From the cell containing the given text, extract its center point as (x, y) coordinate. 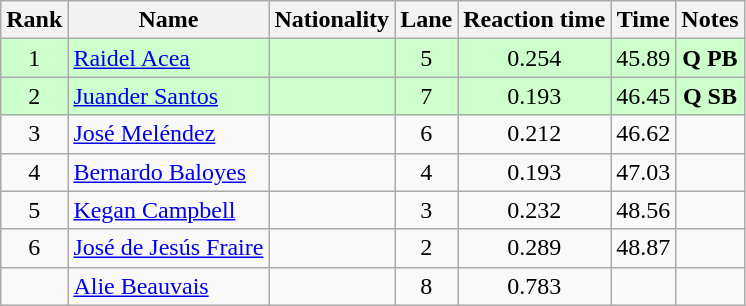
Reaction time (534, 20)
Kegan Campbell (168, 210)
1 (34, 58)
Alie Beauvais (168, 286)
Name (168, 20)
7 (426, 96)
Lane (426, 20)
Time (644, 20)
Q PB (710, 58)
Nationality (332, 20)
Juander Santos (168, 96)
José de Jesús Fraire (168, 248)
Notes (710, 20)
Q SB (710, 96)
0.212 (534, 134)
Bernardo Baloyes (168, 172)
0.783 (534, 286)
Raidel Acea (168, 58)
48.87 (644, 248)
45.89 (644, 58)
47.03 (644, 172)
0.254 (534, 58)
0.289 (534, 248)
Rank (34, 20)
46.45 (644, 96)
46.62 (644, 134)
0.232 (534, 210)
José Meléndez (168, 134)
8 (426, 286)
48.56 (644, 210)
